Scan for the cell matching the given text and deliver its (x, y) coordinate at center. 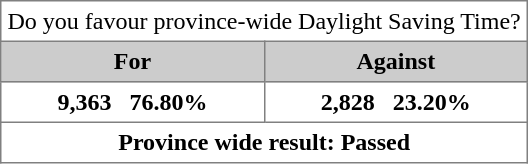
9,363 76.80% (132, 102)
Province wide result: Passed (264, 142)
Do you favour province-wide Daylight Saving Time? (264, 21)
2,828 23.20% (396, 102)
For (132, 61)
Against (396, 61)
